Locate the cell with the specified text and output its [x, y] center coordinate. 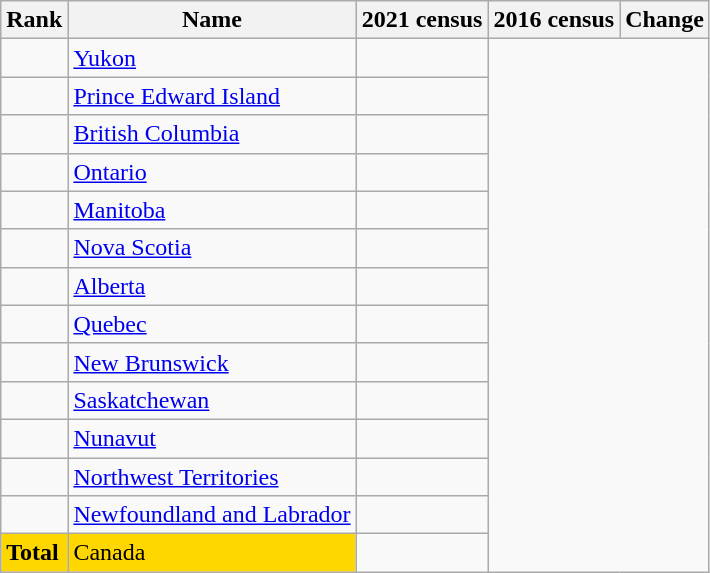
Canada [212, 553]
Manitoba [212, 210]
Change [665, 20]
Yukon [212, 58]
Prince Edward Island [212, 96]
Ontario [212, 172]
Nova Scotia [212, 248]
Newfoundland and Labrador [212, 515]
Alberta [212, 286]
2021 census [422, 20]
Saskatchewan [212, 400]
Northwest Territories [212, 477]
Nunavut [212, 438]
Quebec [212, 324]
New Brunswick [212, 362]
Name [212, 20]
Rank [34, 20]
2016 census [554, 20]
Total [34, 553]
British Columbia [212, 134]
